Capture the cell that displays the provided text and extract its (x, y) central coordinate. 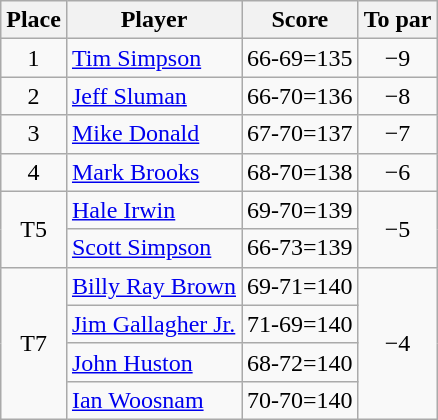
68-70=138 (300, 172)
Mike Donald (154, 134)
1 (34, 58)
Billy Ray Brown (154, 286)
−4 (398, 343)
Jim Gallagher Jr. (154, 324)
John Huston (154, 362)
66-70=136 (300, 96)
70-70=140 (300, 400)
Player (154, 20)
2 (34, 96)
67-70=137 (300, 134)
4 (34, 172)
T7 (34, 343)
68-72=140 (300, 362)
Scott Simpson (154, 248)
T5 (34, 229)
−8 (398, 96)
Place (34, 20)
69-70=139 (300, 210)
−9 (398, 58)
Ian Woosnam (154, 400)
69-71=140 (300, 286)
3 (34, 134)
66-73=139 (300, 248)
To par (398, 20)
66-69=135 (300, 58)
−6 (398, 172)
−7 (398, 134)
Score (300, 20)
71-69=140 (300, 324)
Tim Simpson (154, 58)
Mark Brooks (154, 172)
−5 (398, 229)
Hale Irwin (154, 210)
Jeff Sluman (154, 96)
